From the cell containing the given text, extract its center point as [x, y] coordinate. 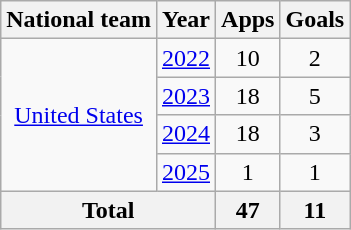
3 [315, 134]
2023 [186, 96]
2024 [186, 134]
Total [108, 210]
10 [248, 58]
5 [315, 96]
Year [186, 20]
11 [315, 210]
Goals [315, 20]
National team [79, 20]
2 [315, 58]
United States [79, 115]
47 [248, 210]
2025 [186, 172]
2022 [186, 58]
Apps [248, 20]
